Output the [x, y] coordinate of the center of the cell containing the given text.  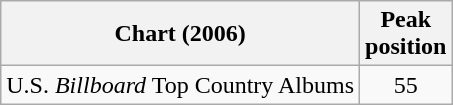
U.S. Billboard Top Country Albums [180, 85]
Chart (2006) [180, 34]
55 [406, 85]
Peakposition [406, 34]
